From the cell containing the given text, extract its center point as [x, y] coordinate. 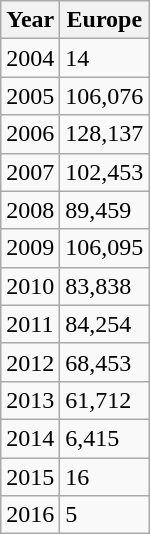
128,137 [104, 134]
2008 [30, 210]
6,415 [104, 438]
89,459 [104, 210]
2014 [30, 438]
2005 [30, 96]
2009 [30, 248]
102,453 [104, 172]
16 [104, 477]
Year [30, 20]
2004 [30, 58]
2016 [30, 515]
2012 [30, 362]
2006 [30, 134]
84,254 [104, 324]
2007 [30, 172]
5 [104, 515]
2011 [30, 324]
2010 [30, 286]
2013 [30, 400]
14 [104, 58]
61,712 [104, 400]
106,076 [104, 96]
106,095 [104, 248]
83,838 [104, 286]
68,453 [104, 362]
2015 [30, 477]
Europe [104, 20]
